Return the (X, Y) coordinate for the center point of the cell that contains the specified text.  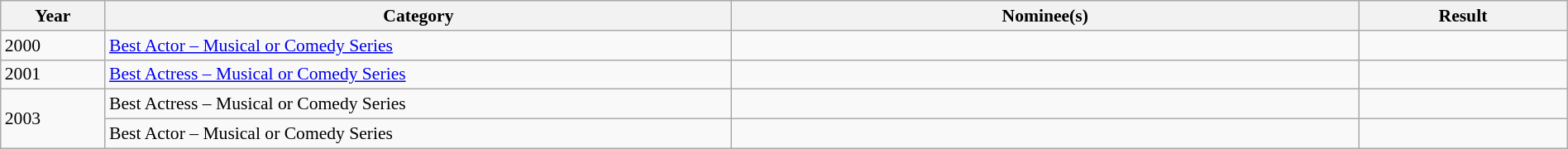
Nominee(s) (1045, 16)
2000 (53, 46)
Category (418, 16)
Year (53, 16)
2003 (53, 119)
Result (1464, 16)
2001 (53, 74)
